Search for the cell housing the specified text and yield its (x, y) center coordinate. 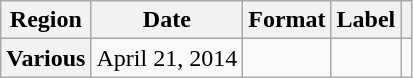
Date (167, 20)
Region (46, 20)
April 21, 2014 (167, 58)
Format (287, 20)
Label (366, 20)
Various (46, 58)
